Find where the given text appears and provide that cell's center as [x, y] coordinate. 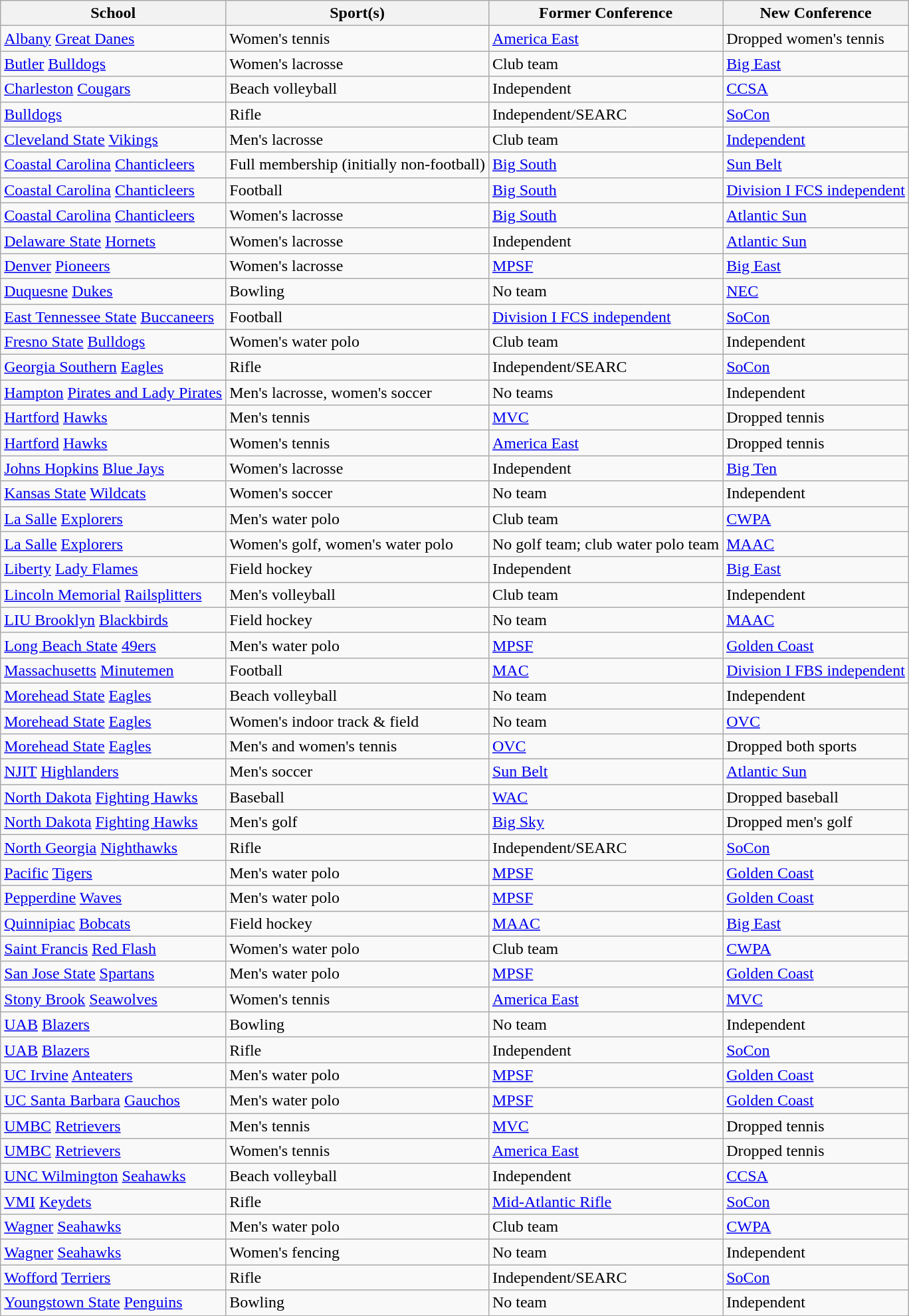
NEC [816, 291]
Women's fencing [357, 1252]
Men's golf [357, 822]
Georgia Southern Eagles [113, 367]
Division I FBS independent [816, 670]
Fresno State Bulldogs [113, 342]
Dropped women's tennis [816, 39]
Full membership (initially non-football) [357, 165]
Dropped men's golf [816, 822]
Men's volleyball [357, 595]
Johns Hopkins Blue Jays [113, 468]
Albany Great Danes [113, 39]
No golf team; club water polo team [605, 544]
North Georgia Nighthawks [113, 848]
Dropped baseball [816, 797]
San Jose State Spartans [113, 974]
Sport(s) [357, 13]
Pacific Tigers [113, 873]
Duquesne Dukes [113, 291]
MAC [605, 670]
Baseball [357, 797]
Denver Pioneers [113, 266]
UC Santa Barbara Gauchos [113, 1100]
Wofford Terriers [113, 1277]
WAC [605, 797]
Pepperdine Waves [113, 898]
Liberty Lady Flames [113, 569]
Delaware State Hornets [113, 240]
Men's lacrosse [357, 140]
Youngstown State Penguins [113, 1303]
Butler Bulldogs [113, 64]
UNC Wilmington Seahawks [113, 1176]
Women's indoor track & field [357, 721]
East Tennessee State Buccaneers [113, 317]
Mid-Atlantic Rifle [605, 1202]
Former Conference [605, 13]
Big Ten [816, 468]
Massachusetts Minutemen [113, 670]
Quinnipiac Bobcats [113, 923]
Bulldogs [113, 114]
Women's golf, women's water polo [357, 544]
Kansas State Wildcats [113, 494]
Lincoln Memorial Railsplitters [113, 595]
Long Beach State 49ers [113, 645]
Dropped both sports [816, 747]
Men's lacrosse, women's soccer [357, 393]
VMI Keydets [113, 1202]
New Conference [816, 13]
NJIT Highlanders [113, 772]
School [113, 13]
Big Sky [605, 822]
No teams [605, 393]
Stony Brook Seawolves [113, 999]
Men's and women's tennis [357, 747]
Cleveland State Vikings [113, 140]
Women's soccer [357, 494]
Charleston Cougars [113, 89]
Saint Francis Red Flash [113, 949]
UC Irvine Anteaters [113, 1075]
Hampton Pirates and Lady Pirates [113, 393]
Men's soccer [357, 772]
LIU Brooklyn Blackbirds [113, 620]
